Identify which cell holds the provided text, then report its (X, Y) central coordinate. 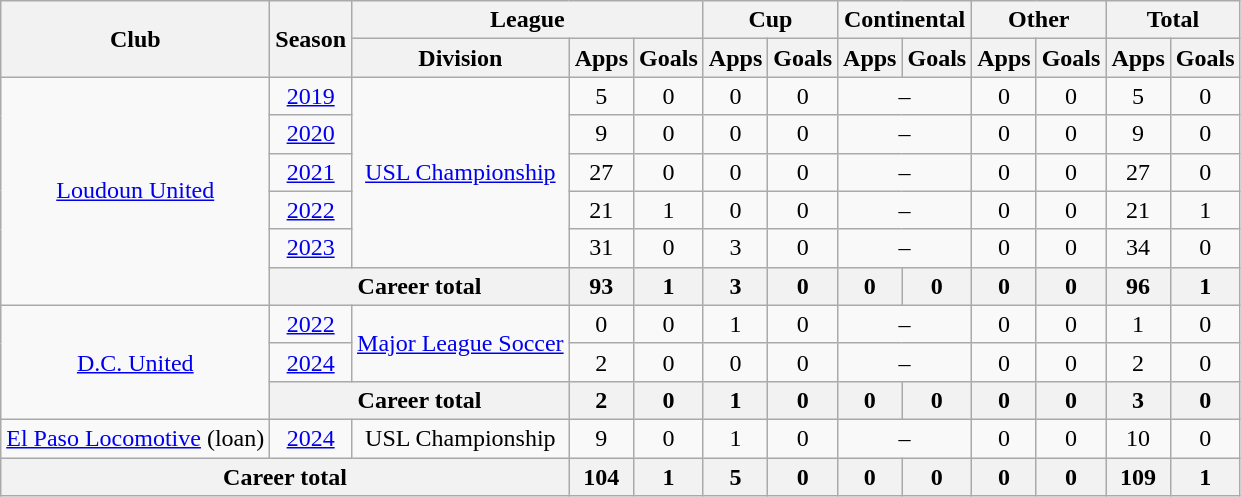
31 (601, 248)
Loudoun United (136, 191)
93 (601, 286)
2021 (311, 172)
10 (1138, 438)
Major League Soccer (461, 343)
34 (1138, 248)
Total (1173, 20)
Division (461, 58)
2019 (311, 96)
Club (136, 39)
96 (1138, 286)
Cup (770, 20)
League (528, 20)
2023 (311, 248)
2020 (311, 134)
D.C. United (136, 362)
Season (311, 39)
Continental (905, 20)
109 (1138, 477)
El Paso Locomotive (loan) (136, 438)
104 (601, 477)
Other (1039, 20)
